Search for the cell housing the specified text and yield its (x, y) center coordinate. 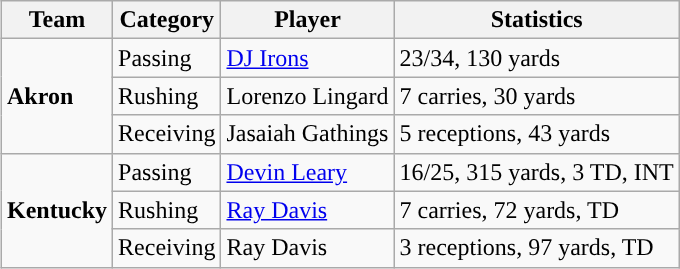
3 receptions, 97 yards, TD (536, 248)
Team (58, 20)
Jasaiah Gathings (308, 134)
Devin Leary (308, 172)
Lorenzo Lingard (308, 96)
Kentucky (58, 210)
Akron (58, 96)
7 carries, 72 yards, TD (536, 210)
Category (167, 20)
7 carries, 30 yards (536, 96)
23/34, 130 yards (536, 58)
5 receptions, 43 yards (536, 134)
DJ Irons (308, 58)
16/25, 315 yards, 3 TD, INT (536, 172)
Player (308, 20)
Statistics (536, 20)
